Scan for the cell matching the given text and deliver its [x, y] coordinate at center. 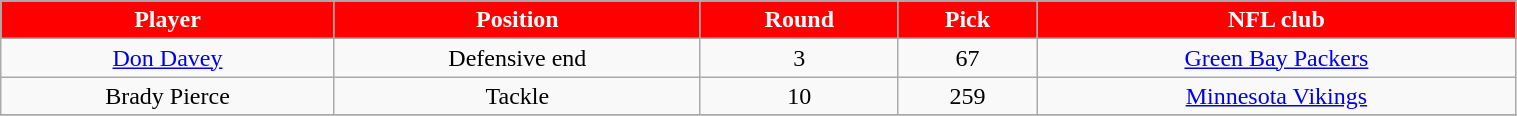
NFL club [1276, 20]
3 [799, 58]
Tackle [517, 96]
10 [799, 96]
67 [968, 58]
Brady Pierce [168, 96]
Minnesota Vikings [1276, 96]
Defensive end [517, 58]
Position [517, 20]
Player [168, 20]
Pick [968, 20]
Round [799, 20]
Green Bay Packers [1276, 58]
259 [968, 96]
Don Davey [168, 58]
